Capture the cell that displays the provided text and extract its [X, Y] central coordinate. 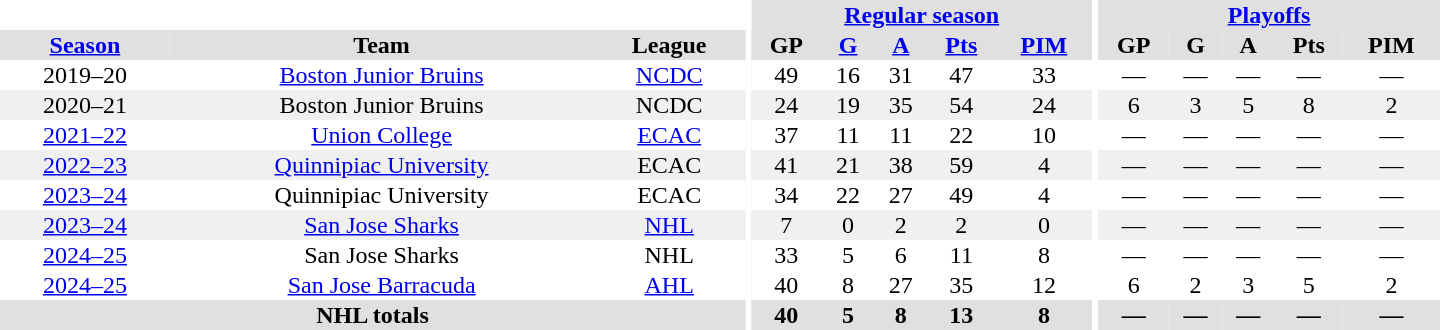
59 [961, 165]
13 [961, 315]
Regular season [922, 15]
NHL totals [372, 315]
2019–20 [85, 75]
41 [786, 165]
16 [848, 75]
47 [961, 75]
2021–22 [85, 135]
12 [1044, 285]
League [669, 45]
19 [848, 105]
10 [1044, 135]
54 [961, 105]
38 [900, 165]
Season [85, 45]
21 [848, 165]
7 [786, 225]
Playoffs [1269, 15]
37 [786, 135]
2022–23 [85, 165]
Union College [382, 135]
31 [900, 75]
Team [382, 45]
San Jose Barracuda [382, 285]
2020–21 [85, 105]
AHL [669, 285]
34 [786, 195]
